Locate the cell with the specified text and output its [x, y] center coordinate. 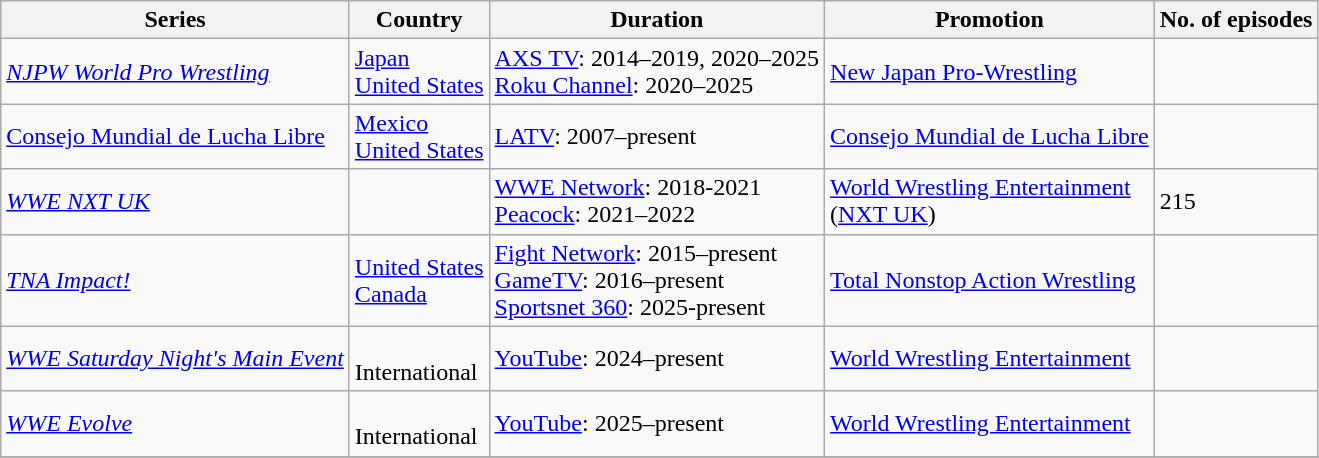
Promotion [990, 20]
WWE Saturday Night's Main Event [176, 358]
YouTube: 2025–present [657, 424]
United States Canada [419, 280]
Total Nonstop Action Wrestling [990, 280]
AXS TV: 2014–2019, 2020–2025Roku Channel: 2020–2025 [657, 72]
World Wrestling Entertainment(NXT UK) [990, 202]
NJPW World Pro Wrestling [176, 72]
Duration [657, 20]
215 [1236, 202]
Country [419, 20]
TNA Impact! [176, 280]
Series [176, 20]
New Japan Pro-Wrestling [990, 72]
YouTube: 2024–present [657, 358]
WWE NXT UK [176, 202]
Japan United States [419, 72]
WWE Evolve [176, 424]
Fight Network: 2015–presentGameTV: 2016–presentSportsnet 360: 2025-present [657, 280]
Mexico United States [419, 136]
LATV: 2007–present [657, 136]
WWE Network: 2018-2021Peacock: 2021–2022 [657, 202]
No. of episodes [1236, 20]
